Output the (x, y) coordinate of the center of the cell containing the given text.  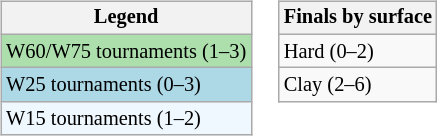
Hard (0–2) (358, 51)
W15 tournaments (1–2) (126, 119)
W25 tournaments (0–3) (126, 85)
Clay (2–6) (358, 85)
Finals by surface (358, 18)
Legend (126, 18)
W60/W75 tournaments (1–3) (126, 51)
